Capture the cell that displays the provided text and extract its (x, y) central coordinate. 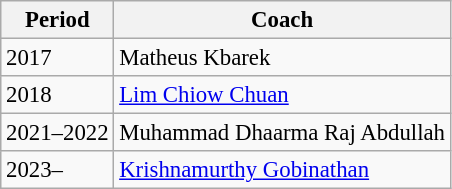
Matheus Kbarek (282, 58)
Muhammad Dhaarma Raj Abdullah (282, 133)
Coach (282, 20)
2023– (58, 170)
Krishnamurthy Gobinathan (282, 170)
Period (58, 20)
Lim Chiow Chuan (282, 95)
2018 (58, 95)
2017 (58, 58)
2021–2022 (58, 133)
